Scan for the cell matching the given text and deliver its (x, y) coordinate at center. 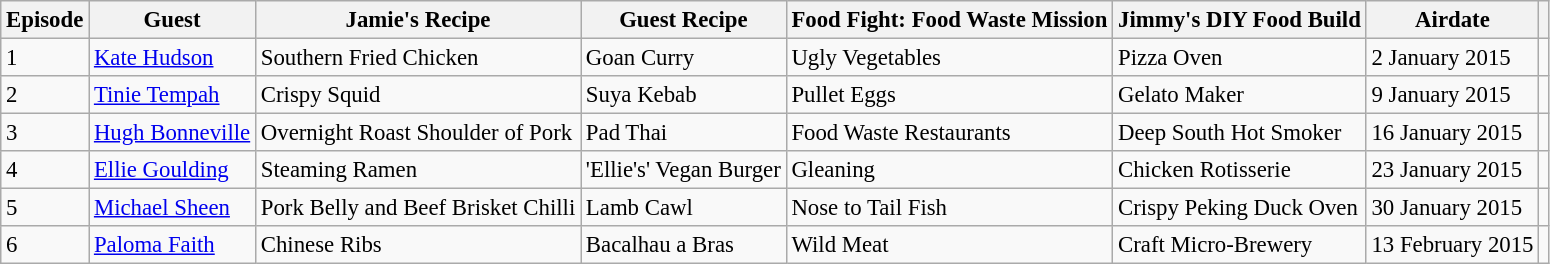
Ellie Goulding (172, 170)
2 (45, 95)
Gelato Maker (1240, 95)
Bacalhau a Bras (684, 245)
Chinese Ribs (418, 245)
Wild Meat (950, 245)
Southern Fried Chicken (418, 58)
Episode (45, 20)
3 (45, 133)
Food Waste Restaurants (950, 133)
Pork Belly and Beef Brisket Chilli (418, 208)
Craft Micro-Brewery (1240, 245)
1 (45, 58)
Hugh Bonneville (172, 133)
5 (45, 208)
30 January 2015 (1452, 208)
Crispy Squid (418, 95)
Kate Hudson (172, 58)
16 January 2015 (1452, 133)
Tinie Tempah (172, 95)
Jimmy's DIY Food Build (1240, 20)
Airdate (1452, 20)
2 January 2015 (1452, 58)
Pullet Eggs (950, 95)
Food Fight: Food Waste Mission (950, 20)
4 (45, 170)
Overnight Roast Shoulder of Pork (418, 133)
Jamie's Recipe (418, 20)
Lamb Cawl (684, 208)
Paloma Faith (172, 245)
Chicken Rotisserie (1240, 170)
Pad Thai (684, 133)
Steaming Ramen (418, 170)
23 January 2015 (1452, 170)
Gleaning (950, 170)
Suya Kebab (684, 95)
Guest Recipe (684, 20)
Ugly Vegetables (950, 58)
Michael Sheen (172, 208)
Goan Curry (684, 58)
Pizza Oven (1240, 58)
6 (45, 245)
Crispy Peking Duck Oven (1240, 208)
Guest (172, 20)
9 January 2015 (1452, 95)
Deep South Hot Smoker (1240, 133)
Nose to Tail Fish (950, 208)
'Ellie's' Vegan Burger (684, 170)
13 February 2015 (1452, 245)
